Determine the (x, y) coordinate at the center of the cell enclosing the given text.  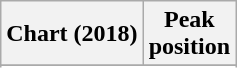
Chart (2018) (72, 34)
Peakposition (189, 34)
